Find where the given text appears and provide that cell's center as (x, y) coordinate. 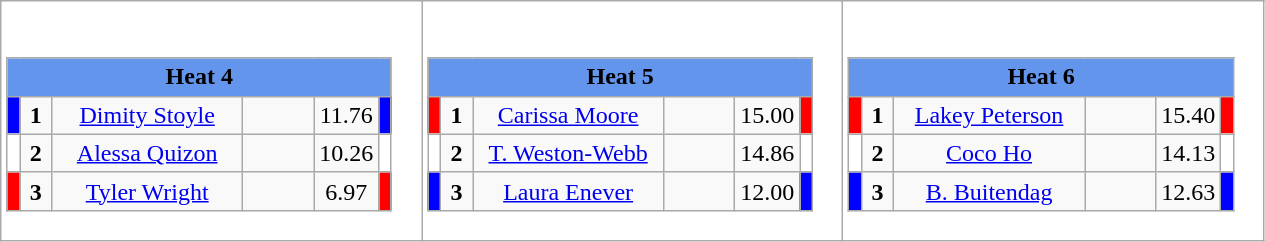
14.86 (768, 153)
Carissa Moore (568, 115)
B. Buitendag (990, 191)
Dimity Stoyle (148, 115)
T. Weston-Webb (568, 153)
15.00 (768, 115)
Heat 6 (1041, 77)
12.00 (768, 191)
Heat 5 (620, 77)
Lakey Peterson (990, 115)
15.40 (1188, 115)
6.97 (346, 191)
Heat 6 1 Lakey Peterson 15.40 2 Coco Ho 14.13 3 B. Buitendag 12.63 (1054, 121)
Alessa Quizon (148, 153)
12.63 (1188, 191)
Heat 4 1 Dimity Stoyle 11.76 2 Alessa Quizon 10.26 3 Tyler Wright 6.97 (212, 121)
Coco Ho (990, 153)
Laura Enever (568, 191)
Heat 5 1 Carissa Moore 15.00 2 T. Weston-Webb 14.86 3 Laura Enever 12.00 (632, 121)
11.76 (346, 115)
Tyler Wright (148, 191)
Heat 4 (199, 77)
14.13 (1188, 153)
10.26 (346, 153)
